Output the (X, Y) coordinate of the center of the cell containing the given text.  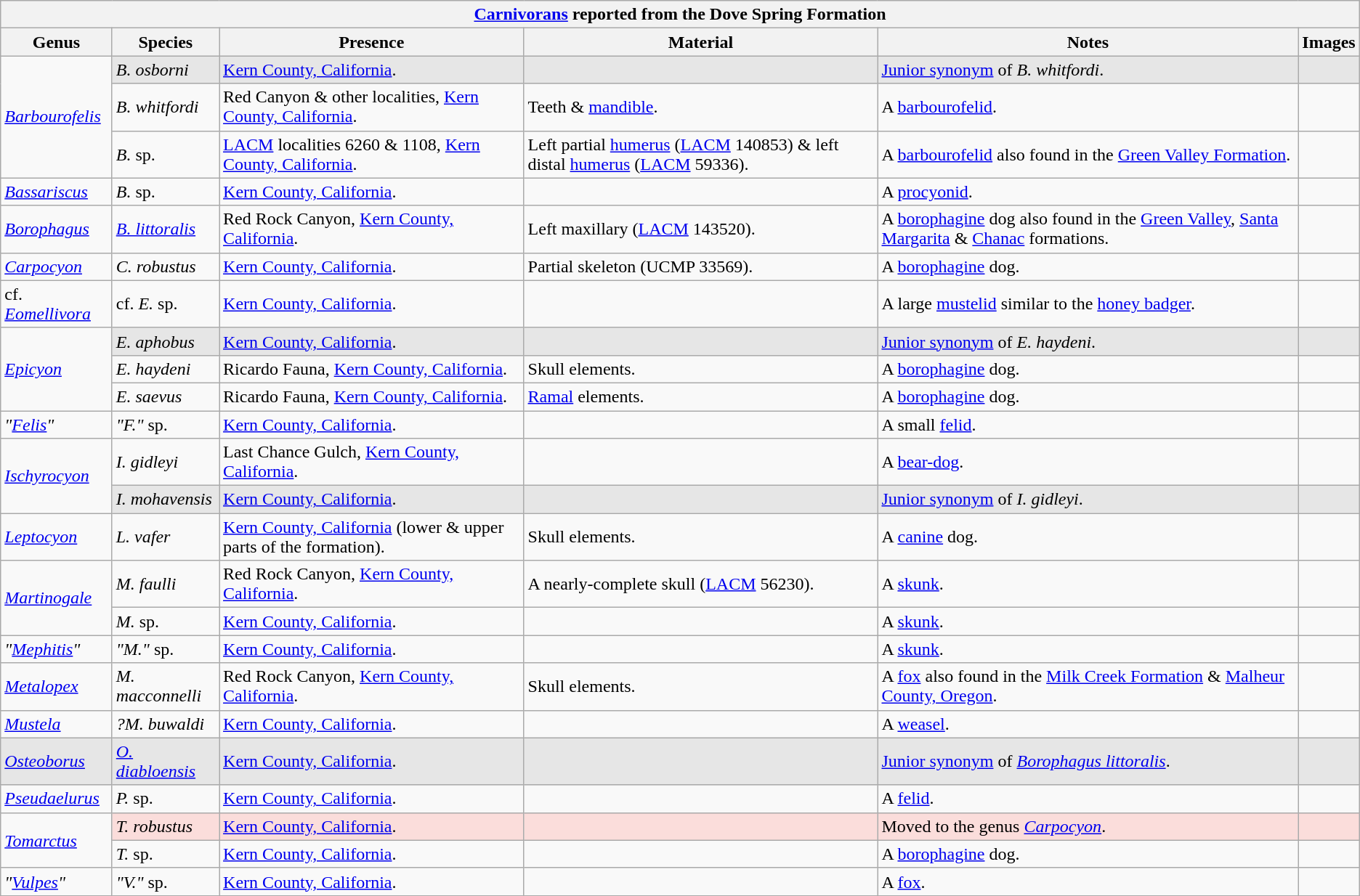
Mustela (57, 724)
Ramal elements. (700, 396)
"Felis" (57, 425)
A nearly-complete skull (LACM 56230). (700, 584)
Junior synonym of B. whitfordi. (1088, 70)
Presence (372, 42)
A weasel. (1088, 724)
"Vulpes" (57, 881)
Carnivorans reported from the Dove Spring Formation (680, 15)
A barbourofelid also found in the Green Valley Formation. (1088, 154)
A small felid. (1088, 425)
?M. buwaldi (166, 724)
Leptocyon (57, 537)
cf. Eomellivora (57, 304)
Junior synonym of Borophagus littoralis. (1088, 761)
Red Canyon & other localities, Kern County, California. (372, 107)
A canine dog. (1088, 537)
Osteoborus (57, 761)
Carpocyon (57, 266)
B. littoralis (166, 229)
A large mustelid similar to the honey badger. (1088, 304)
L. vafer (166, 537)
LACM localities 6260 & 1108, Kern County, California. (372, 154)
A fox. (1088, 881)
Martinogale (57, 598)
E. haydeni (166, 369)
Left partial humerus (LACM 140853) & left distal humerus (LACM 59336). (700, 154)
B. whitfordi (166, 107)
Bassariscus (57, 192)
M. faulli (166, 584)
M. macconnelli (166, 687)
I. mohavensis (166, 500)
A barbourofelid. (1088, 107)
M. sp. (166, 622)
C. robustus (166, 266)
T. sp. (166, 854)
P. sp. (166, 799)
Images (1329, 42)
"V." sp. (166, 881)
Genus (57, 42)
B. osborni (166, 70)
Species (166, 42)
E. saevus (166, 396)
E. aphobus (166, 341)
A felid. (1088, 799)
Moved to the genus Carpocyon. (1088, 826)
O. diabloensis (166, 761)
Kern County, California (lower & upper parts of the formation). (372, 537)
I. gidleyi (166, 462)
Junior synonym of I. gidleyi. (1088, 500)
"Mephitis" (57, 649)
Pseudaelurus (57, 799)
A fox also found in the Milk Creek Formation & Malheur County, Oregon. (1088, 687)
Last Chance Gulch, Kern County, California. (372, 462)
"M." sp. (166, 649)
Material (700, 42)
Ischyrocyon (57, 476)
A procyonid. (1088, 192)
Teeth & mandible. (700, 107)
T. robustus (166, 826)
A borophagine dog also found in the Green Valley, Santa Margarita & Chanac formations. (1088, 229)
Epicyon (57, 369)
Metalopex (57, 687)
cf. E. sp. (166, 304)
Left maxillary (LACM 143520). (700, 229)
Tomarctus (57, 840)
Notes (1088, 42)
Barbourofelis (57, 117)
Junior synonym of E. haydeni. (1088, 341)
"F." sp. (166, 425)
Partial skeleton (UCMP 33569). (700, 266)
Borophagus (57, 229)
A bear-dog. (1088, 462)
